From the cell containing the given text, extract its center point as [X, Y] coordinate. 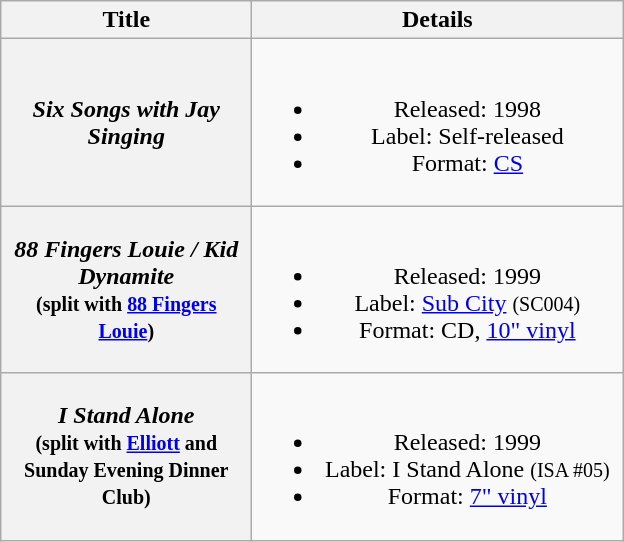
Released: 1999Label: Sub City (SC004)Format: CD, 10" vinyl [438, 290]
Details [438, 20]
Title [126, 20]
Released: 1999Label: I Stand Alone (ISA #05)Format: 7" vinyl [438, 456]
88 Fingers Louie / Kid Dynamite(split with 88 Fingers Louie) [126, 290]
I Stand Alone(split with Elliott and Sunday Evening Dinner Club) [126, 456]
Released: 1998Label: Self-releasedFormat: CS [438, 122]
Six Songs with Jay Singing [126, 122]
